Detect which cell encompasses the target text, then output its [x, y] center coordinate. 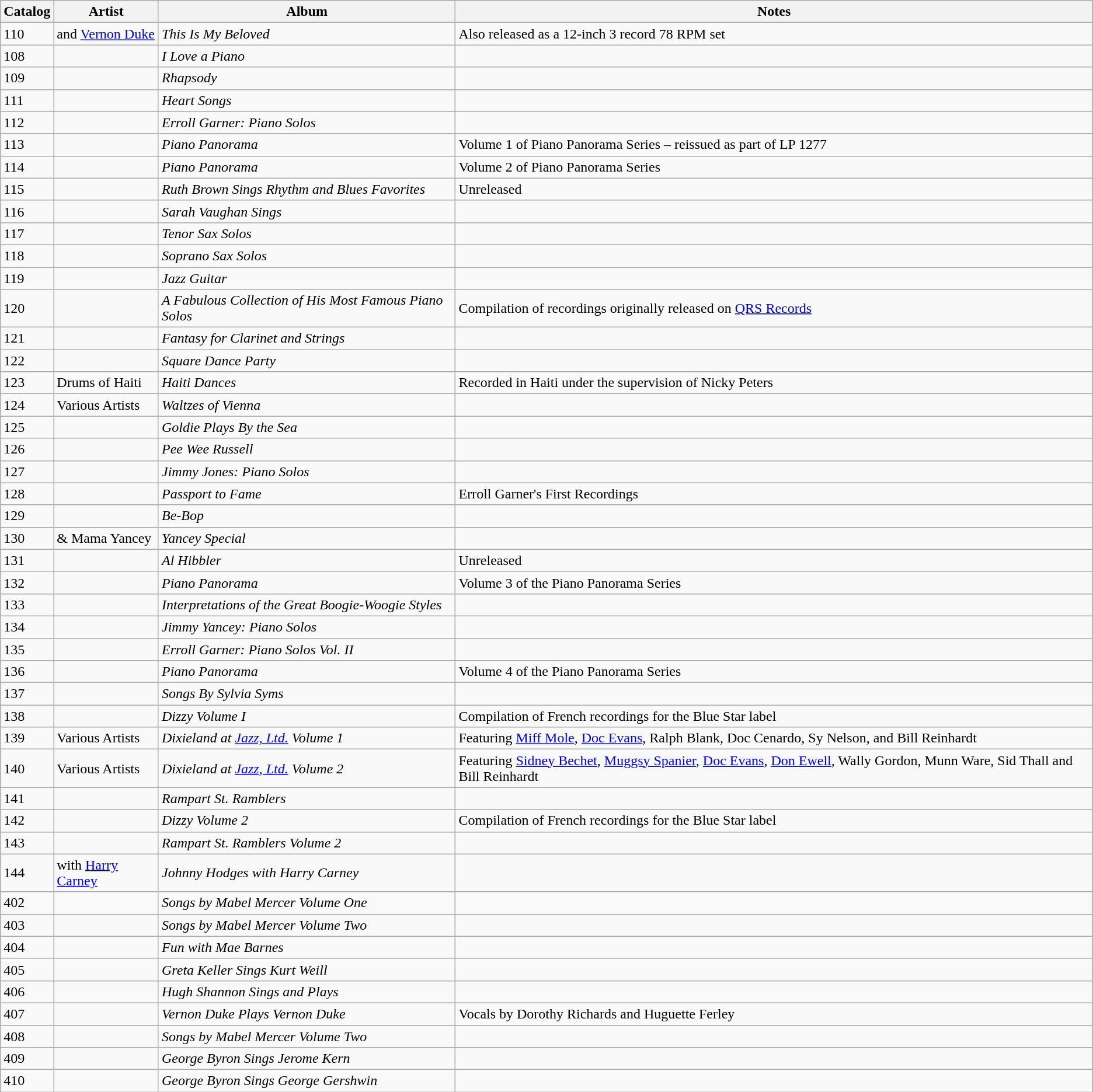
Erroll Garner: Piano Solos Vol. II [307, 650]
Interpretations of the Great Boogie-Woogie Styles [307, 605]
Fantasy for Clarinet and Strings [307, 339]
Recorded in Haiti under the supervision of Nicky Peters [774, 383]
112 [27, 123]
129 [27, 516]
133 [27, 605]
Jazz Guitar [307, 278]
142 [27, 821]
114 [27, 167]
This Is My Beloved [307, 34]
141 [27, 798]
121 [27, 339]
127 [27, 472]
116 [27, 211]
140 [27, 768]
Greta Keller Sings Kurt Weill [307, 969]
Heart Songs [307, 100]
Drums of Haiti [106, 383]
128 [27, 494]
125 [27, 427]
110 [27, 34]
136 [27, 672]
135 [27, 650]
Erroll Garner: Piano Solos [307, 123]
Rampart St. Ramblers Volume 2 [307, 843]
Pee Wee Russell [307, 449]
Featuring Sidney Bechet, Muggsy Spanier, Doc Evans, Don Ewell, Wally Gordon, Munn Ware, Sid Thall and Bill Reinhardt [774, 768]
Catalog [27, 12]
410 [27, 1081]
Dizzy Volume I [307, 716]
408 [27, 1036]
134 [27, 627]
111 [27, 100]
120 [27, 308]
Rhapsody [307, 78]
117 [27, 233]
Ruth Brown Sings Rhythm and Blues Favorites [307, 189]
Volume 1 of Piano Panorama Series – reissued as part of LP 1277 [774, 145]
George Byron Sings George Gershwin [307, 1081]
Haiti Dances [307, 383]
Dixieland at Jazz, Ltd. Volume 1 [307, 738]
Featuring Miff Mole, Doc Evans, Ralph Blank, Doc Cenardo, Sy Nelson, and Bill Reinhardt [774, 738]
I Love a Piano [307, 56]
122 [27, 361]
Notes [774, 12]
A Fabulous Collection of His Most Famous Piano Solos [307, 308]
& Mama Yancey [106, 538]
118 [27, 256]
Yancey Special [307, 538]
Songs By Sylvia Syms [307, 694]
144 [27, 873]
Johnny Hodges with Harry Carney [307, 873]
407 [27, 1014]
139 [27, 738]
Vocals by Dorothy Richards and Huguette Ferley [774, 1014]
405 [27, 969]
108 [27, 56]
Also released as a 12-inch 3 record 78 RPM set [774, 34]
Jimmy Yancey: Piano Solos [307, 627]
Waltzes of Vienna [307, 405]
131 [27, 560]
Al Hibbler [307, 560]
130 [27, 538]
with Harry Carney [106, 873]
Sarah Vaughan Sings [307, 211]
Hugh Shannon Sings and Plays [307, 992]
and Vernon Duke [106, 34]
124 [27, 405]
403 [27, 925]
Passport to Fame [307, 494]
Dixieland at Jazz, Ltd. Volume 2 [307, 768]
Artist [106, 12]
Goldie Plays By the Sea [307, 427]
115 [27, 189]
123 [27, 383]
Rampart St. Ramblers [307, 798]
Erroll Garner's First Recordings [774, 494]
Square Dance Party [307, 361]
113 [27, 145]
Dizzy Volume 2 [307, 821]
Vernon Duke Plays Vernon Duke [307, 1014]
119 [27, 278]
Volume 4 of the Piano Panorama Series [774, 672]
402 [27, 903]
409 [27, 1059]
109 [27, 78]
126 [27, 449]
Songs by Mabel Mercer Volume One [307, 903]
Be-Bop [307, 516]
Album [307, 12]
George Byron Sings Jerome Kern [307, 1059]
132 [27, 582]
Tenor Sax Solos [307, 233]
Fun with Mae Barnes [307, 947]
138 [27, 716]
Volume 2 of Piano Panorama Series [774, 167]
404 [27, 947]
137 [27, 694]
143 [27, 843]
Compilation of recordings originally released on QRS Records [774, 308]
406 [27, 992]
Volume 3 of the Piano Panorama Series [774, 582]
Jimmy Jones: Piano Solos [307, 472]
Soprano Sax Solos [307, 256]
